Identify which cell holds the provided text, then report its (x, y) central coordinate. 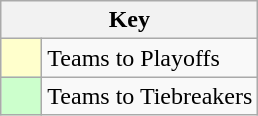
Key (130, 20)
Teams to Playoffs (150, 58)
Teams to Tiebreakers (150, 96)
